Output the (X, Y) coordinate of the center of the cell containing the given text.  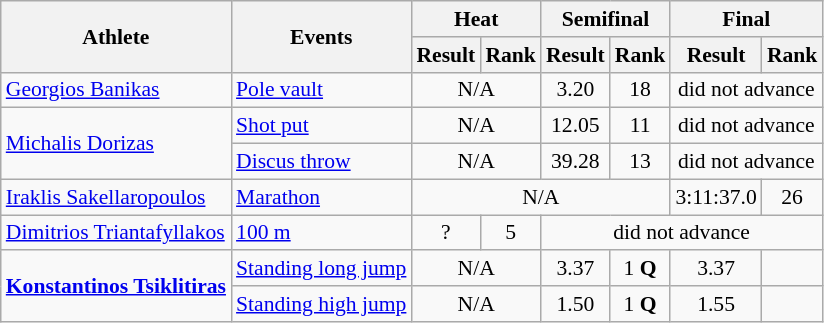
Athlete (116, 36)
Semifinal (606, 19)
? (446, 233)
Georgios Banikas (116, 90)
Standing long jump (321, 269)
3:11:37.0 (716, 197)
11 (640, 126)
5 (510, 233)
Events (321, 36)
Heat (476, 19)
Michalis Dorizas (116, 144)
Konstantinos Tsiklitiras (116, 286)
Discus throw (321, 162)
18 (640, 90)
Standing high jump (321, 304)
100 m (321, 233)
12.05 (576, 126)
Shot put (321, 126)
13 (640, 162)
1.50 (576, 304)
Iraklis Sakellaropoulos (116, 197)
Marathon (321, 197)
3.20 (576, 90)
39.28 (576, 162)
Final (746, 19)
26 (792, 197)
Pole vault (321, 90)
1.55 (716, 304)
Dimitrios Triantafyllakos (116, 233)
